Identify which cell holds the provided text, then report its [x, y] central coordinate. 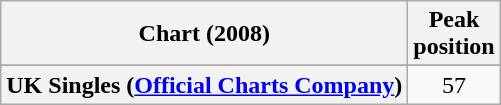
57 [454, 85]
Peakposition [454, 34]
Chart (2008) [204, 34]
UK Singles (Official Charts Company) [204, 85]
